Extract the (X, Y) coordinate from the center of the cell holding the provided text.  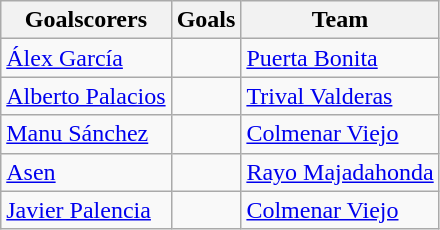
Goalscorers (86, 20)
Goals (206, 20)
Álex García (86, 58)
Asen (86, 172)
Javier Palencia (86, 210)
Manu Sánchez (86, 134)
Puerta Bonita (340, 58)
Team (340, 20)
Trival Valderas (340, 96)
Alberto Palacios (86, 96)
Rayo Majadahonda (340, 172)
